Return [x, y] of the center of cell containing provided text 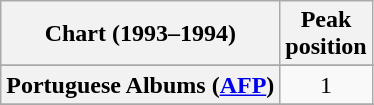
1 [326, 85]
Peakposition [326, 34]
Chart (1993–1994) [140, 34]
Portuguese Albums (AFP) [140, 85]
